Extract the (x, y) coordinate from the center of the cell holding the provided text.  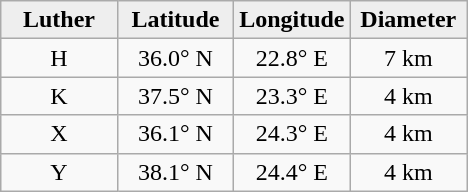
Longitude (292, 20)
Diameter (408, 20)
23.3° E (292, 96)
24.4° E (292, 172)
22.8° E (292, 58)
37.5° N (175, 96)
38.1° N (175, 172)
36.1° N (175, 134)
X (59, 134)
Y (59, 172)
K (59, 96)
7 km (408, 58)
Luther (59, 20)
H (59, 58)
Latitude (175, 20)
36.0° N (175, 58)
24.3° E (292, 134)
